Capture the cell that displays the provided text and extract its (x, y) central coordinate. 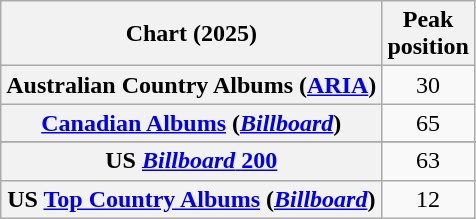
63 (428, 161)
Australian Country Albums (ARIA) (192, 85)
US Billboard 200 (192, 161)
Peakposition (428, 34)
12 (428, 199)
US Top Country Albums (Billboard) (192, 199)
Canadian Albums (Billboard) (192, 123)
65 (428, 123)
30 (428, 85)
Chart (2025) (192, 34)
